Extract the [x, y] coordinate from the center of the cell holding the provided text.  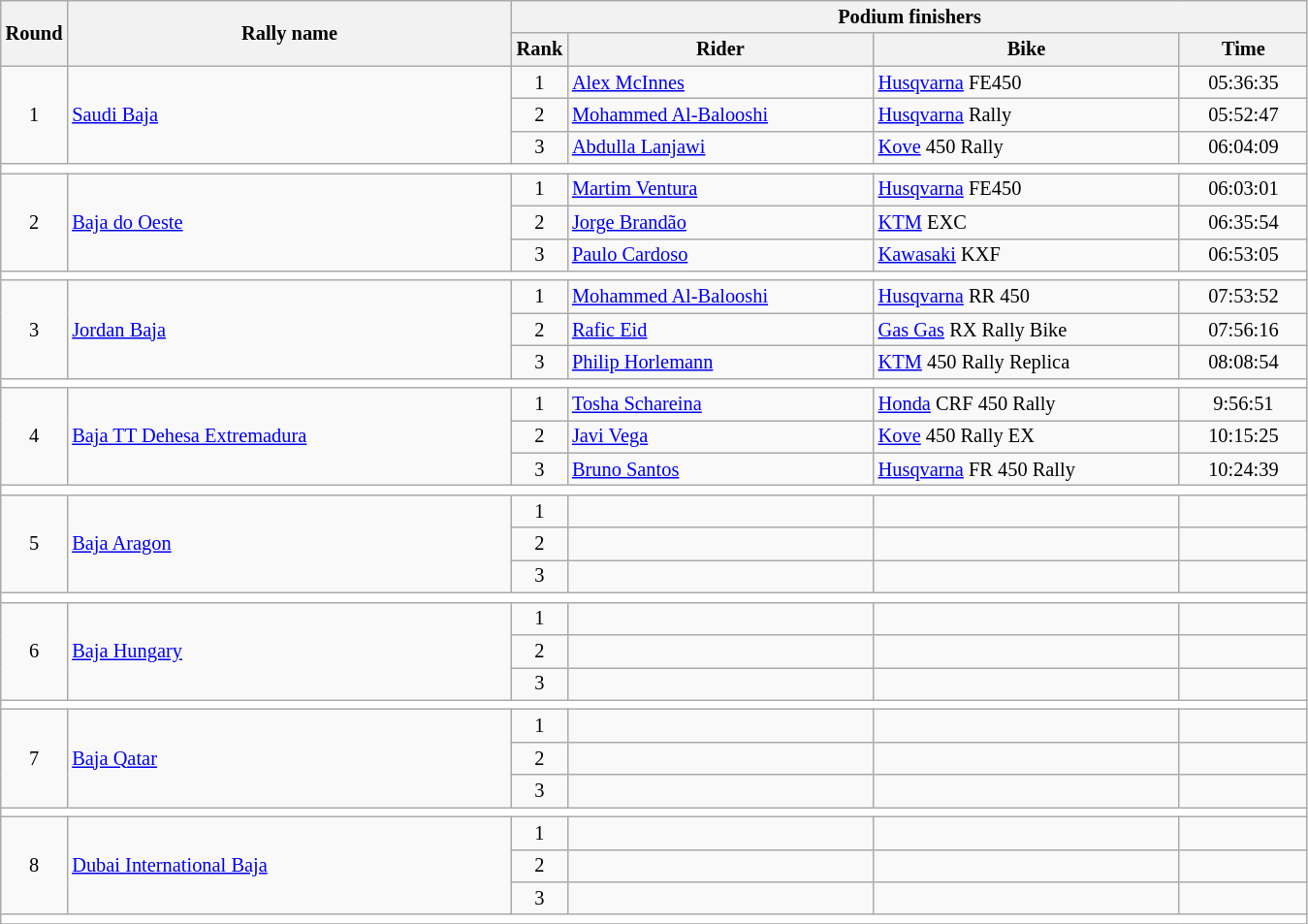
Rally name [289, 33]
Time [1243, 49]
Dubai International Baja [289, 865]
KTM 450 Rally Replica [1027, 362]
KTM EXC [1027, 222]
Honda CRF 450 Rally [1027, 404]
Jordan Baja [289, 330]
Kove 450 Rally [1027, 147]
Husqvarna RR 450 [1027, 297]
Baja do Oeste [289, 221]
05:52:47 [1243, 114]
Saudi Baja [289, 114]
5 [35, 543]
Rafic Eid [720, 330]
Martim Ventura [720, 189]
06:35:54 [1243, 222]
05:36:35 [1243, 82]
Baja Qatar [289, 758]
Baja TT Dehesa Extremadura [289, 436]
06:53:05 [1243, 255]
Paulo Cardoso [720, 255]
Alex McInnes [720, 82]
9:56:51 [1243, 404]
4 [35, 436]
Javi Vega [720, 436]
Bike [1027, 49]
Philip Horlemann [720, 362]
06:04:09 [1243, 147]
Gas Gas RX Rally Bike [1027, 330]
8 [35, 865]
Kove 450 Rally EX [1027, 436]
Rank [539, 49]
07:53:52 [1243, 297]
Jorge Brandão [720, 222]
Baja Hungary [289, 652]
10:24:39 [1243, 469]
Abdulla Lanjawi [720, 147]
07:56:16 [1243, 330]
06:03:01 [1243, 189]
10:15:25 [1243, 436]
Rider [720, 49]
Baja Aragon [289, 543]
Round [35, 33]
Podium finishers [909, 16]
Husqvarna FR 450 Rally [1027, 469]
Tosha Schareina [720, 404]
6 [35, 652]
Kawasaki KXF [1027, 255]
08:08:54 [1243, 362]
Husqvarna Rally [1027, 114]
7 [35, 758]
Bruno Santos [720, 469]
